Detect which cell encompasses the target text, then output its (X, Y) center coordinate. 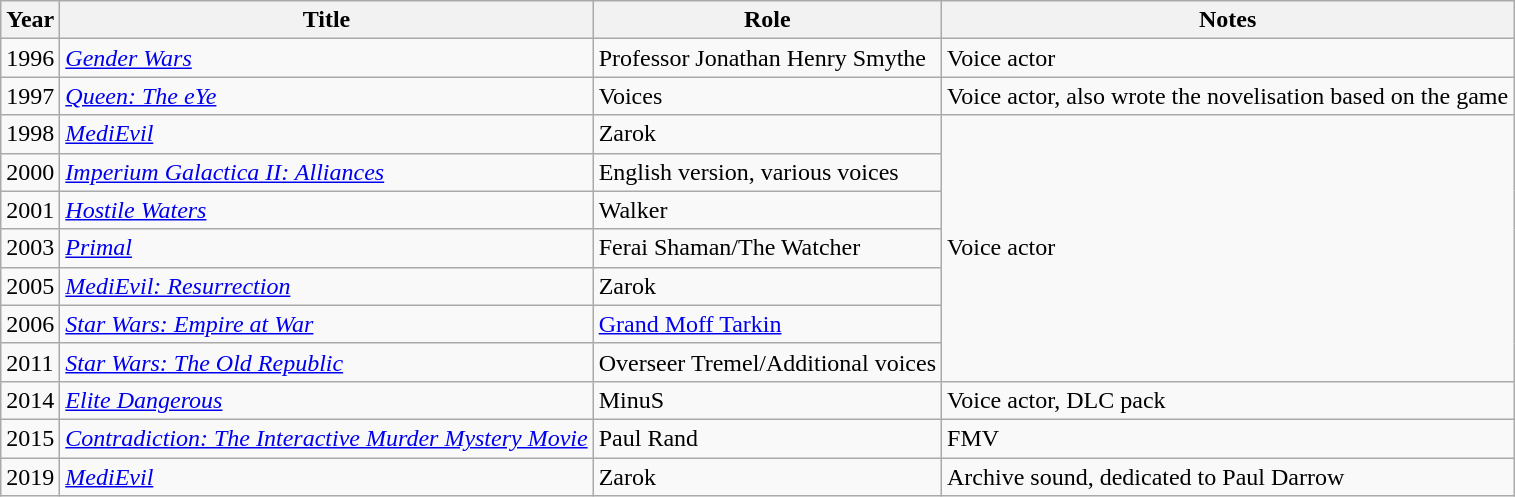
2011 (30, 362)
1998 (30, 134)
Walker (767, 210)
Title (326, 20)
Professor Jonathan Henry Smythe (767, 58)
2014 (30, 400)
1996 (30, 58)
2006 (30, 324)
Elite Dangerous (326, 400)
MediEvil: Resurrection (326, 286)
Star Wars: Empire at War (326, 324)
Ferai Shaman/The Watcher (767, 248)
2015 (30, 438)
English version, various voices (767, 172)
Grand Moff Tarkin (767, 324)
Queen: The eYe (326, 96)
Voice actor, also wrote the novelisation based on the game (1228, 96)
Contradiction: The Interactive Murder Mystery Movie (326, 438)
2001 (30, 210)
Role (767, 20)
Overseer Tremel/Additional voices (767, 362)
Notes (1228, 20)
FMV (1228, 438)
Star Wars: The Old Republic (326, 362)
Imperium Galactica II: Alliances (326, 172)
Hostile Waters (326, 210)
2005 (30, 286)
Gender Wars (326, 58)
2019 (30, 477)
Paul Rand (767, 438)
Voice actor, DLC pack (1228, 400)
Archive sound, dedicated to Paul Darrow (1228, 477)
2000 (30, 172)
2003 (30, 248)
Year (30, 20)
1997 (30, 96)
Primal (326, 248)
MinuS (767, 400)
Voices (767, 96)
